Scan for the cell matching the given text and deliver its (x, y) coordinate at center. 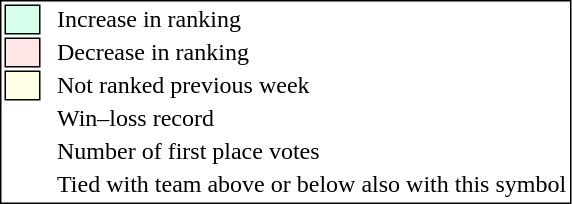
Not ranked previous week (312, 85)
Tied with team above or below also with this symbol (312, 185)
Win–loss record (312, 119)
Increase in ranking (312, 19)
Decrease in ranking (312, 53)
Number of first place votes (312, 151)
